From the cell containing the given text, extract its center point as (x, y) coordinate. 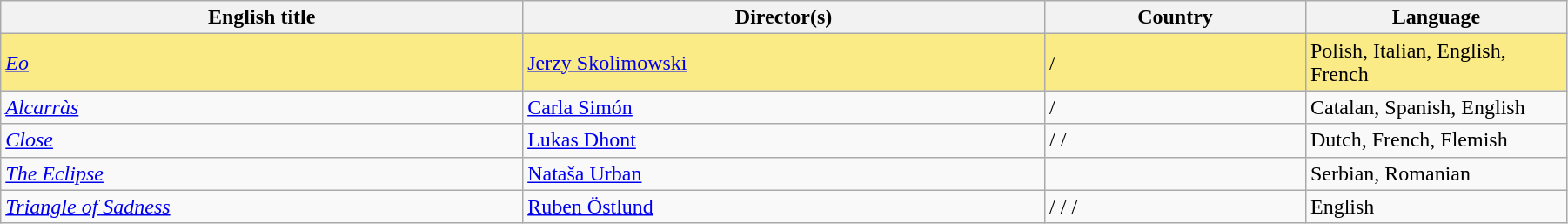
Carla Simón (784, 107)
Triangle of Sadness (262, 207)
The Eclipse (262, 173)
Serbian, Romanian (1436, 173)
Lukas Dhont (784, 140)
Alcarràs (262, 107)
Language (1436, 17)
English (1436, 207)
Country (1176, 17)
Close (262, 140)
Ruben Östlund (784, 207)
Catalan, Spanish, English (1436, 107)
Jerzy Skolimowski (784, 63)
/ / (1176, 140)
Nataša Urban (784, 173)
Polish, Italian, English, French (1436, 63)
Dutch, French, Flemish (1436, 140)
Director(s) (784, 17)
/ / / (1176, 207)
English title (262, 17)
Eo (262, 63)
